From the cell containing the given text, extract its center point as [X, Y] coordinate. 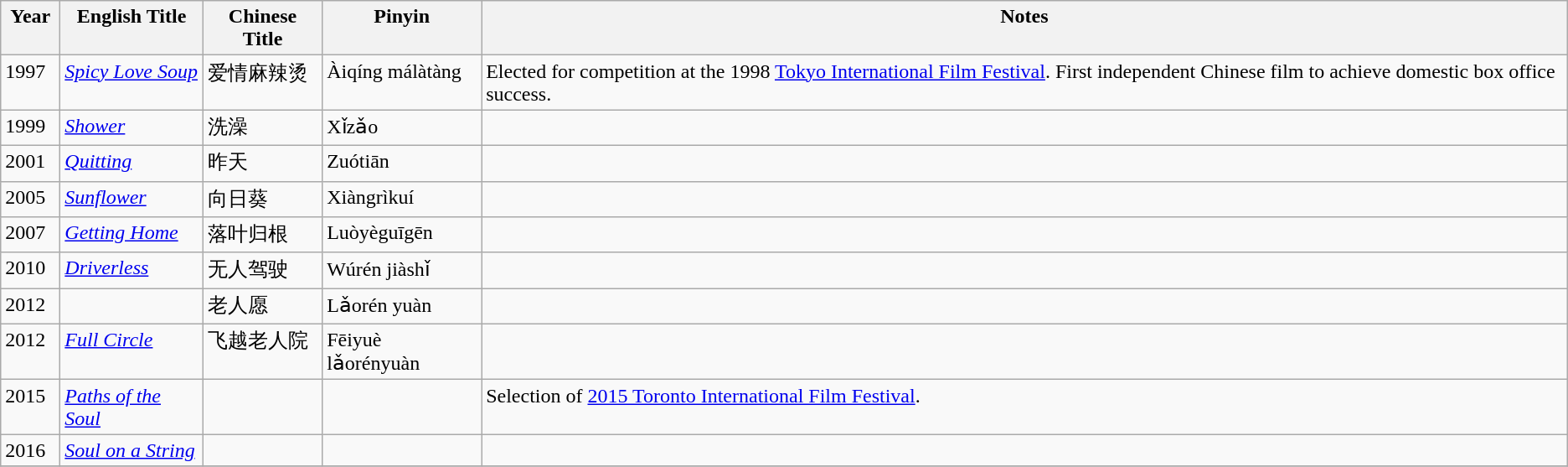
昨天 [262, 163]
Wúrén jiàshǐ [402, 270]
2015 [30, 407]
2010 [30, 270]
Àiqíng málàtàng [402, 82]
无人驾驶 [262, 270]
2005 [30, 200]
Driverless [132, 270]
English Title [132, 29]
Pinyin [402, 29]
爱情麻辣烫 [262, 82]
1997 [30, 82]
Chinese Title [262, 29]
Sunflower [132, 200]
洗澡 [262, 127]
Selection of 2015 Toronto International Film Festival. [1025, 407]
Lǎorén yuàn [402, 307]
1999 [30, 127]
Elected for competition at the 1998 Tokyo International Film Festival. First independent Chinese film to achieve domestic box office success. [1025, 82]
2016 [30, 450]
落叶归根 [262, 235]
Shower [132, 127]
老人愿 [262, 307]
Full Circle [132, 352]
Zuótiān [402, 163]
向日葵 [262, 200]
Quitting [132, 163]
Fēiyuè lǎorényuàn [402, 352]
Spicy Love Soup [132, 82]
2007 [30, 235]
Luòyèguīgēn [402, 235]
Xiàngrìkuí [402, 200]
Notes [1025, 29]
Xǐzǎo [402, 127]
Getting Home [132, 235]
2001 [30, 163]
Paths of the Soul [132, 407]
飞越老人院 [262, 352]
Year [30, 29]
Soul on a String [132, 450]
